Return [x, y] of the center of cell containing provided text 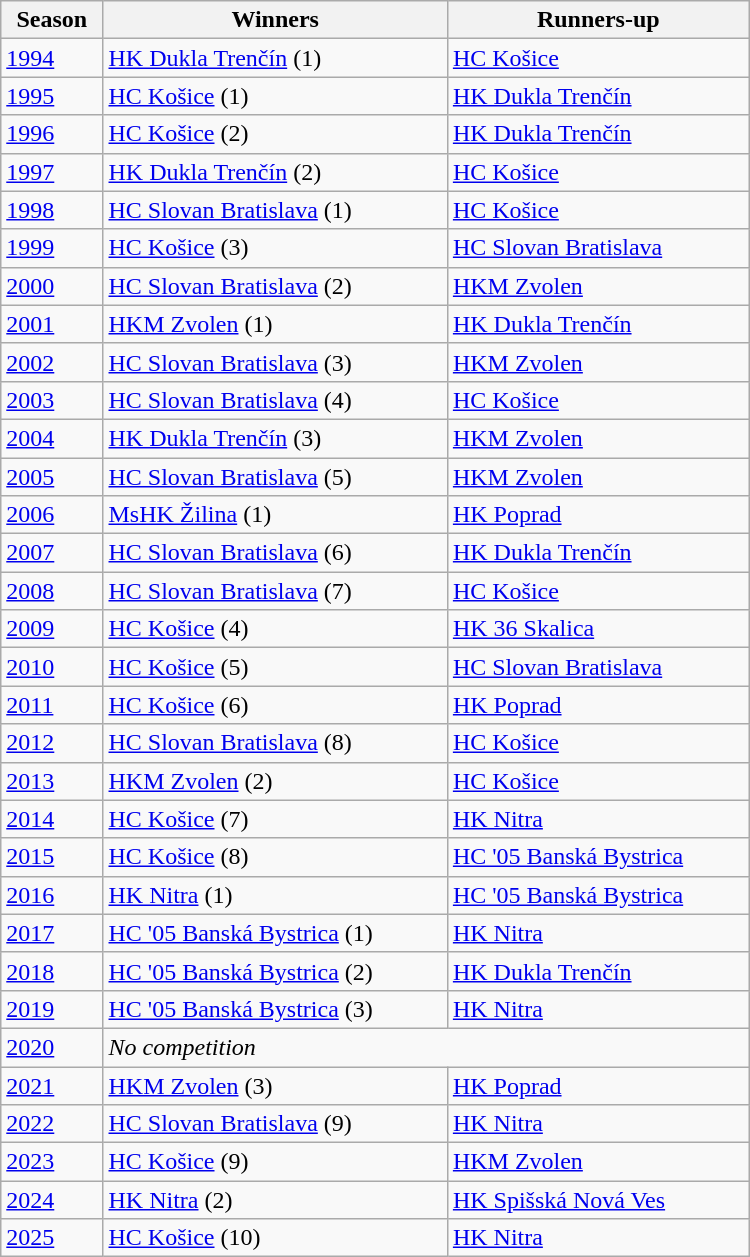
2005 [52, 477]
HC '05 Banská Bystrica (2) [275, 971]
2019 [52, 1009]
2013 [52, 781]
2015 [52, 857]
HC Košice (5) [275, 667]
MsHK Žilina (1) [275, 515]
2006 [52, 515]
HC Slovan Bratislava (2) [275, 286]
HKM Zvolen (3) [275, 1085]
HC '05 Banská Bystrica (3) [275, 1009]
2025 [52, 1238]
HC Košice (8) [275, 857]
2001 [52, 324]
HC Slovan Bratislava (9) [275, 1124]
HC Košice (1) [275, 96]
HC Slovan Bratislava (3) [275, 362]
HC Slovan Bratislava (6) [275, 553]
2017 [52, 933]
HC Slovan Bratislava (8) [275, 743]
2011 [52, 705]
2021 [52, 1085]
2018 [52, 971]
2020 [52, 1047]
2009 [52, 629]
HK Dukla Trenčín (1) [275, 58]
HC Košice (6) [275, 705]
Runners-up [598, 20]
HC Košice (2) [275, 134]
2007 [52, 553]
2022 [52, 1124]
HC Košice (4) [275, 629]
2000 [52, 286]
HK 36 Skalica [598, 629]
HK Dukla Trenčín (3) [275, 438]
2014 [52, 819]
HKM Zvolen (1) [275, 324]
2003 [52, 400]
1999 [52, 248]
HC Slovan Bratislava (7) [275, 591]
2004 [52, 438]
1994 [52, 58]
1996 [52, 134]
2002 [52, 362]
1997 [52, 172]
HKM Zvolen (2) [275, 781]
1998 [52, 210]
HK Nitra (1) [275, 895]
2010 [52, 667]
2008 [52, 591]
HK Nitra (2) [275, 1200]
HC Slovan Bratislava (5) [275, 477]
HC Košice (7) [275, 819]
Season [52, 20]
HC Košice (10) [275, 1238]
2016 [52, 895]
Winners [275, 20]
HK Dukla Trenčín (2) [275, 172]
HC Slovan Bratislava (4) [275, 400]
1995 [52, 96]
2024 [52, 1200]
2023 [52, 1162]
HC Košice (9) [275, 1162]
HC Slovan Bratislava (1) [275, 210]
HC '05 Banská Bystrica (1) [275, 933]
HC Košice (3) [275, 248]
No competition [426, 1047]
HK Spišská Nová Ves [598, 1200]
2012 [52, 743]
